Return the (X, Y) coordinate for the center point of the cell that contains the specified text.  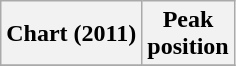
Chart (2011) (72, 34)
Peakposition (188, 34)
